From the cell containing the given text, extract its center point as [X, Y] coordinate. 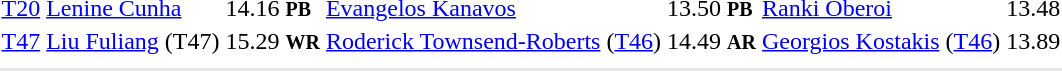
14.49 AR [712, 41]
15.29 WR [272, 41]
Roderick Townsend-Roberts (T46) [493, 41]
Liu Fuliang (T47) [133, 41]
13.89 [1034, 41]
T47 [21, 41]
Georgios Kostakis (T46) [880, 41]
